Identify which cell holds the provided text, then report its [x, y] central coordinate. 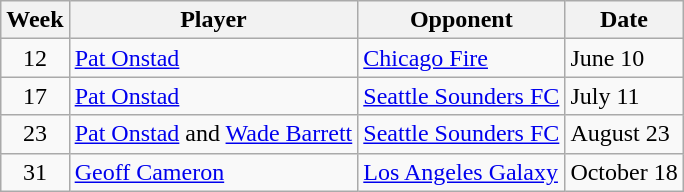
Player [214, 20]
Pat Onstad and Wade Barrett [214, 134]
July 11 [624, 96]
Los Angeles Galaxy [462, 172]
June 10 [624, 58]
Geoff Cameron [214, 172]
Opponent [462, 20]
23 [35, 134]
17 [35, 96]
October 18 [624, 172]
31 [35, 172]
Date [624, 20]
August 23 [624, 134]
Chicago Fire [462, 58]
Week [35, 20]
12 [35, 58]
